Scan for the cell matching the given text and deliver its (X, Y) coordinate at center. 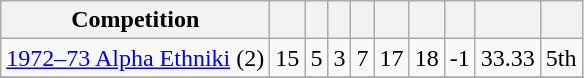
1972–73 Alpha Ethniki (2) (136, 58)
Competition (136, 20)
18 (426, 58)
17 (392, 58)
-1 (460, 58)
15 (288, 58)
7 (362, 58)
33.33 (508, 58)
3 (340, 58)
5 (316, 58)
5th (561, 58)
